Search for the cell housing the specified text and yield its [x, y] center coordinate. 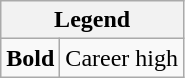
Bold [30, 58]
Legend [92, 20]
Career high [122, 58]
